For the text-containing cell, return its midpoint in (X, Y) coordinate format. 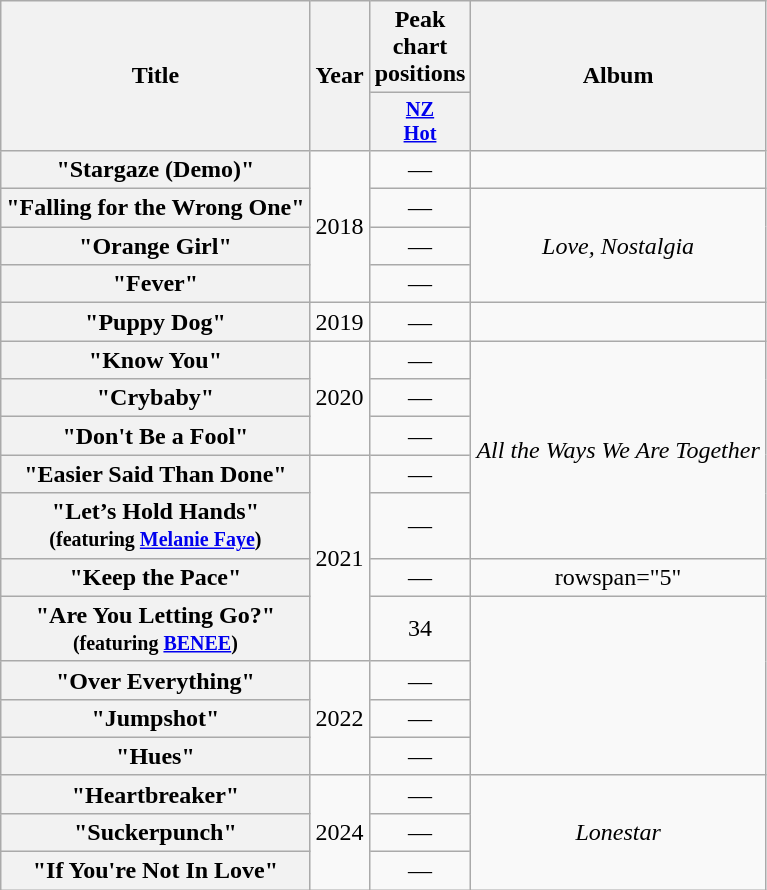
"Puppy Dog" (156, 322)
"Hues" (156, 756)
"Falling for the Wrong One" (156, 208)
2022 (340, 718)
Year (340, 76)
"Keep the Pace" (156, 577)
2021 (340, 558)
rowspan="5" (618, 577)
Peak chart positions (420, 47)
"Suckerpunch" (156, 832)
"Know You" (156, 360)
34 (420, 628)
"Jumpshot" (156, 718)
"Easier Said Than Done" (156, 474)
"Crybaby" (156, 398)
Title (156, 76)
Album (618, 76)
"If You're Not In Love" (156, 871)
All the Ways We Are Together (618, 450)
NZHot (420, 122)
"Heartbreaker" (156, 794)
"Over Everything" (156, 680)
"Fever" (156, 284)
"Orange Girl" (156, 246)
2018 (340, 226)
Love, Nostalgia (618, 246)
"Stargaze (Demo)" (156, 169)
"Don't Be a Fool" (156, 436)
Lonestar (618, 832)
2020 (340, 398)
2019 (340, 322)
"Are You Letting Go?"(featuring BENEE) (156, 628)
"Let’s Hold Hands"(featuring Melanie Faye) (156, 526)
2024 (340, 832)
